Detect which cell encompasses the target text, then output its (x, y) center coordinate. 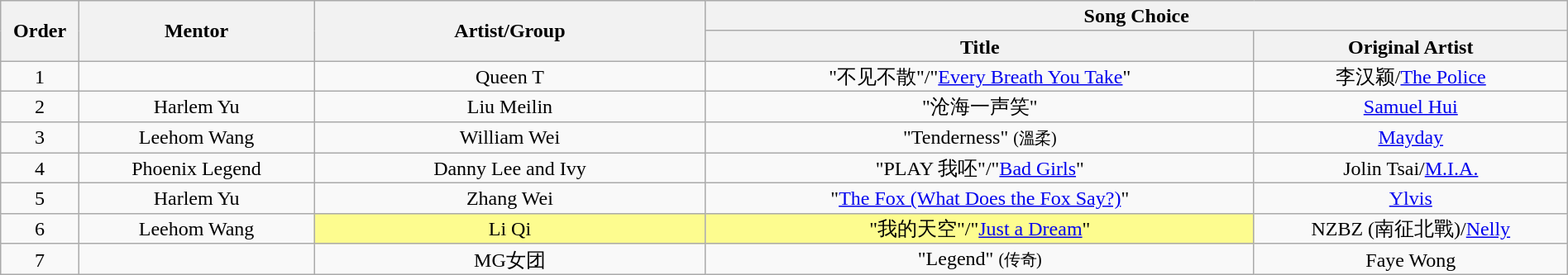
Li Qi (510, 228)
3 (40, 137)
Artist/Group (510, 31)
"我的天空"/"Just a Dream" (979, 228)
"不见不散"/"Every Breath You Take" (979, 76)
6 (40, 228)
MG女团 (510, 259)
李汉颖/The Police (1411, 76)
Phoenix Legend (196, 168)
Liu Meilin (510, 106)
Mayday (1411, 137)
1 (40, 76)
"沧海一声笑" (979, 106)
7 (40, 259)
Ylvis (1411, 198)
Queen T (510, 76)
Title (979, 46)
William Wei (510, 137)
NZBZ (南征北戰)/Nelly (1411, 228)
"PLAY 我呸"/"Bad Girls" (979, 168)
Danny Lee and Ivy (510, 168)
4 (40, 168)
Original Artist (1411, 46)
Faye Wong (1411, 259)
Song Choice (1136, 17)
Jolin Tsai/M.I.A. (1411, 168)
"Legend" (传奇) (979, 259)
2 (40, 106)
Order (40, 31)
5 (40, 198)
Samuel Hui (1411, 106)
Mentor (196, 31)
Zhang Wei (510, 198)
"The Fox (What Does the Fox Say?)" (979, 198)
"Tenderness" (溫柔) (979, 137)
